Capture the cell that displays the provided text and extract its [x, y] central coordinate. 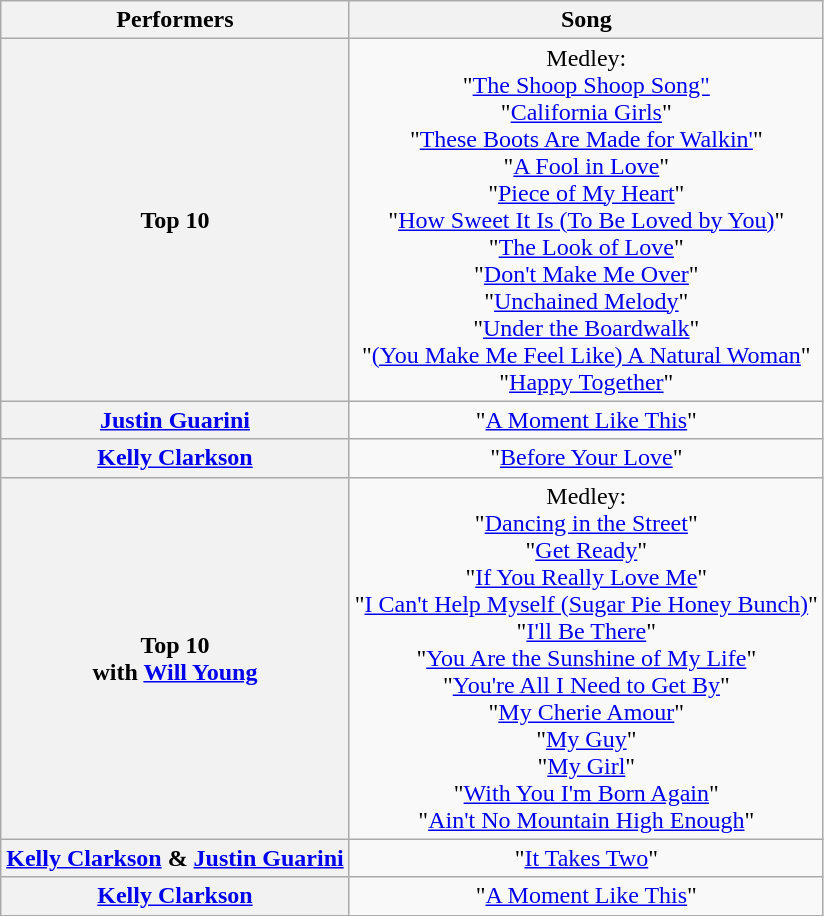
"It Takes Two" [586, 858]
"Before Your Love" [586, 458]
Performers [175, 20]
Kelly Clarkson & Justin Guarini [175, 858]
Top 10with Will Young [175, 658]
Song [586, 20]
Top 10 [175, 220]
Justin Guarini [175, 420]
